Extract the (x, y) coordinate from the center of the cell holding the provided text.  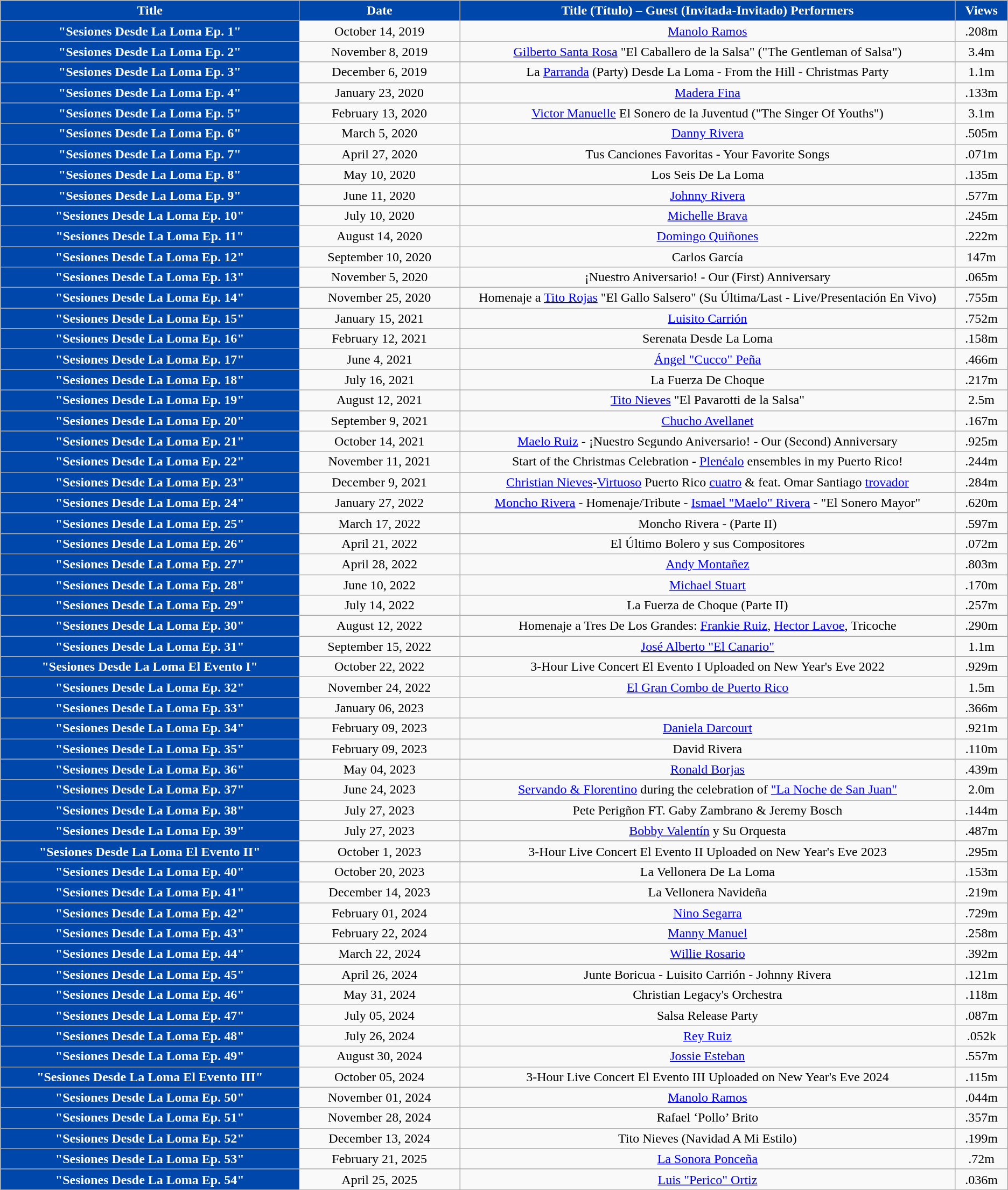
.118m (981, 995)
.597m (981, 523)
.72m (981, 1159)
"Sesiones Desde La Loma Ep. 11" (150, 236)
2.0m (981, 790)
.620m (981, 503)
.199m (981, 1138)
June 4, 2021 (380, 359)
"Sesiones Desde La Loma Ep. 5" (150, 113)
"Sesiones Desde La Loma Ep. 46" (150, 995)
.135m (981, 175)
October 22, 2022 (380, 667)
.557m (981, 1056)
February 01, 2024 (380, 913)
"Sesiones Desde La Loma Ep. 30" (150, 626)
.505m (981, 134)
La Vellonera Navideña (708, 892)
Start of the Christmas Celebration - Plenéalo ensembles in my Puerto Rico! (708, 462)
July 16, 2021 (380, 380)
August 14, 2020 (380, 236)
"Sesiones Desde La Loma Ep. 33" (150, 708)
July 10, 2020 (380, 215)
August 30, 2024 (380, 1056)
"Sesiones Desde La Loma Ep. 12" (150, 257)
"Sesiones Desde La Loma Ep. 52" (150, 1138)
"Sesiones Desde La Loma El Evento III" (150, 1077)
Manny Manuel (708, 934)
"Sesiones Desde La Loma Ep. 49" (150, 1056)
"Sesiones Desde La Loma Ep. 45" (150, 975)
April 27, 2020 (380, 154)
February 13, 2020 (380, 113)
April 28, 2022 (380, 564)
.036m (981, 1179)
October 05, 2024 (380, 1077)
May 31, 2024 (380, 995)
.257m (981, 606)
"Sesiones Desde La Loma Ep. 39" (150, 831)
.219m (981, 892)
Title (Título) – Guest (Invitada-Invitado) Performers (708, 11)
3-Hour Live Concert El Evento I Uploaded on New Year's Eve 2022 (708, 667)
"Sesiones Desde La Loma Ep. 8" (150, 175)
.921m (981, 728)
"Sesiones Desde La Loma Ep. 37" (150, 790)
"Sesiones Desde La Loma Ep. 53" (150, 1159)
.366m (981, 708)
Danny Rivera (708, 134)
1.5m (981, 687)
"Sesiones Desde La Loma Ep. 28" (150, 584)
"Sesiones Desde La Loma Ep. 31" (150, 646)
Christian Nieves-Virtuoso Puerto Rico cuatro & feat. Omar Santiago trovador (708, 482)
"Sesiones Desde La Loma Ep. 44" (150, 954)
January 23, 2020 (380, 93)
Rey Ruiz (708, 1036)
"Sesiones Desde La Loma Ep. 7" (150, 154)
January 06, 2023 (380, 708)
"Sesiones Desde La Loma Ep. 42" (150, 913)
Rafael ‘Pollo’ Brito (708, 1118)
February 22, 2024 (380, 934)
July 05, 2024 (380, 1015)
"Sesiones Desde La Loma Ep. 20" (150, 421)
November 11, 2021 (380, 462)
"Sesiones Desde La Loma Ep. 51" (150, 1118)
December 14, 2023 (380, 892)
La Sonora Ponceña (708, 1159)
"Sesiones Desde La Loma Ep. 4" (150, 93)
February 21, 2025 (380, 1159)
Moncho Rivera - (Parte II) (708, 523)
"Sesiones Desde La Loma Ep. 24" (150, 503)
"Sesiones Desde La Loma Ep. 19" (150, 400)
"Sesiones Desde La Loma Ep. 38" (150, 810)
Domingo Quiñones (708, 236)
July 26, 2024 (380, 1036)
March 22, 2024 (380, 954)
.729m (981, 913)
"Sesiones Desde La Loma Ep. 32" (150, 687)
August 12, 2021 (380, 400)
January 15, 2021 (380, 318)
.110m (981, 749)
Ronald Borjas (708, 769)
.258m (981, 934)
.208m (981, 31)
"Sesiones Desde La Loma Ep. 47" (150, 1015)
Salsa Release Party (708, 1015)
.052k (981, 1036)
3.1m (981, 113)
December 6, 2019 (380, 72)
"Sesiones Desde La Loma Ep. 41" (150, 892)
December 9, 2021 (380, 482)
October 14, 2021 (380, 441)
.133m (981, 93)
Date (380, 11)
.153m (981, 872)
.925m (981, 441)
José Alberto "El Canario" (708, 646)
.065m (981, 277)
March 17, 2022 (380, 523)
Victor Manuelle El Sonero de la Juventud ("The Singer Of Youths") (708, 113)
November 8, 2019 (380, 52)
Christian Legacy's Orchestra (708, 995)
"Sesiones Desde La Loma Ep. 2" (150, 52)
.755m (981, 298)
October 1, 2023 (380, 851)
.222m (981, 236)
Andy Montañez (708, 564)
October 20, 2023 (380, 872)
Homenaje a Tres De Los Grandes: Frankie Ruiz, Hector Lavoe, Tricoche (708, 626)
May 04, 2023 (380, 769)
"Sesiones Desde La Loma Ep. 36" (150, 769)
La Fuerza de Choque (Parte II) (708, 606)
"Sesiones Desde La Loma Ep. 26" (150, 544)
November 01, 2024 (380, 1097)
Michael Stuart (708, 584)
"Sesiones Desde La Loma Ep. 10" (150, 215)
"Sesiones Desde La Loma Ep. 14" (150, 298)
"Sesiones Desde La Loma Ep. 48" (150, 1036)
November 28, 2024 (380, 1118)
"Sesiones Desde La Loma Ep. 35" (150, 749)
October 14, 2019 (380, 31)
Madera Fina (708, 93)
3-Hour Live Concert El Evento II Uploaded on New Year's Eve 2023 (708, 851)
Jossie Esteban (708, 1056)
.929m (981, 667)
June 24, 2023 (380, 790)
"Sesiones Desde La Loma Ep. 23" (150, 482)
¡Nuestro Aniversario! - Our (First) Anniversary (708, 277)
"Sesiones Desde La Loma Ep. 54" (150, 1179)
"Sesiones Desde La Loma El Evento II" (150, 851)
Maelo Ruiz - ¡Nuestro Segundo Aniversario! - Our (Second) Anniversary (708, 441)
.290m (981, 626)
.284m (981, 482)
147m (981, 257)
3-Hour Live Concert El Evento III Uploaded on New Year's Eve 2024 (708, 1077)
Gilberto Santa Rosa "El Caballero de la Salsa" ("The Gentleman of Salsa") (708, 52)
3.4m (981, 52)
"Sesiones Desde La Loma Ep. 16" (150, 339)
November 24, 2022 (380, 687)
Luisito Carrión (708, 318)
November 25, 2020 (380, 298)
Moncho Rivera - Homenaje/Tribute - Ismael "Maelo" Rivera - "El Sonero Mayor" (708, 503)
Title (150, 11)
March 5, 2020 (380, 134)
August 12, 2022 (380, 626)
April 26, 2024 (380, 975)
David Rivera (708, 749)
2.5m (981, 400)
September 10, 2020 (380, 257)
"Sesiones Desde La Loma Ep. 9" (150, 195)
"Sesiones Desde La Loma Ep. 34" (150, 728)
"Sesiones Desde La Loma Ep. 18" (150, 380)
"Sesiones Desde La Loma Ep. 17" (150, 359)
.244m (981, 462)
April 25, 2025 (380, 1179)
.392m (981, 954)
November 5, 2020 (380, 277)
Johnny Rivera (708, 195)
Tito Nieves (Navidad A Mi Estilo) (708, 1138)
January 27, 2022 (380, 503)
.071m (981, 154)
Michelle Brava (708, 215)
"Sesiones Desde La Loma Ep. 25" (150, 523)
El Último Bolero y sus Compositores (708, 544)
"Sesiones Desde La Loma Ep. 27" (150, 564)
"Sesiones Desde La Loma Ep. 1" (150, 31)
.121m (981, 975)
.803m (981, 564)
"Sesiones Desde La Loma El Evento I" (150, 667)
Los Seis De La Loma (708, 175)
.245m (981, 215)
El Gran Combo de Puerto Rico (708, 687)
.044m (981, 1097)
Carlos García (708, 257)
May 10, 2020 (380, 175)
La Parranda (Party) Desde La Loma - From the Hill - Christmas Party (708, 72)
June 11, 2020 (380, 195)
.072m (981, 544)
Homenaje a Tito Rojas "El Gallo Salsero" (Su Última/Last - Live/Presentación En Vivo) (708, 298)
.170m (981, 584)
Daniela Darcourt (708, 728)
June 10, 2022 (380, 584)
Ángel "Cucco" Peña (708, 359)
February 12, 2021 (380, 339)
.144m (981, 810)
"Sesiones Desde La Loma Ep. 43" (150, 934)
.487m (981, 831)
Tito Nieves "El Pavarotti de la Salsa" (708, 400)
Junte Boricua - Luisito Carrión - Johnny Rivera (708, 975)
.295m (981, 851)
"Sesiones Desde La Loma Ep. 50" (150, 1097)
Serenata Desde La Loma (708, 339)
Nino Segarra (708, 913)
.577m (981, 195)
September 15, 2022 (380, 646)
April 21, 2022 (380, 544)
Luis "Perico" Ortiz (708, 1179)
"Sesiones Desde La Loma Ep. 40" (150, 872)
.357m (981, 1118)
.217m (981, 380)
Pete Perigñon FT. Gaby Zambrano & Jeremy Bosch (708, 810)
.439m (981, 769)
Chucho Avellanet (708, 421)
.087m (981, 1015)
"Sesiones Desde La Loma Ep. 21" (150, 441)
Bobby Valentín y Su Orquesta (708, 831)
December 13, 2024 (380, 1138)
.466m (981, 359)
"Sesiones Desde La Loma Ep. 29" (150, 606)
"Sesiones Desde La Loma Ep. 22" (150, 462)
La Vellonera De La Loma (708, 872)
July 14, 2022 (380, 606)
.158m (981, 339)
"Sesiones Desde La Loma Ep. 13" (150, 277)
La Fuerza De Choque (708, 380)
.115m (981, 1077)
Tus Canciones Favoritas - Your Favorite Songs (708, 154)
September 9, 2021 (380, 421)
Servando & Florentino during the celebration of "La Noche de San Juan" (708, 790)
"Sesiones Desde La Loma Ep. 3" (150, 72)
.752m (981, 318)
"Sesiones Desde La Loma Ep. 15" (150, 318)
.167m (981, 421)
Willie Rosario (708, 954)
Views (981, 11)
"Sesiones Desde La Loma Ep. 6" (150, 134)
